Detect which cell encompasses the target text, then output its (X, Y) center coordinate. 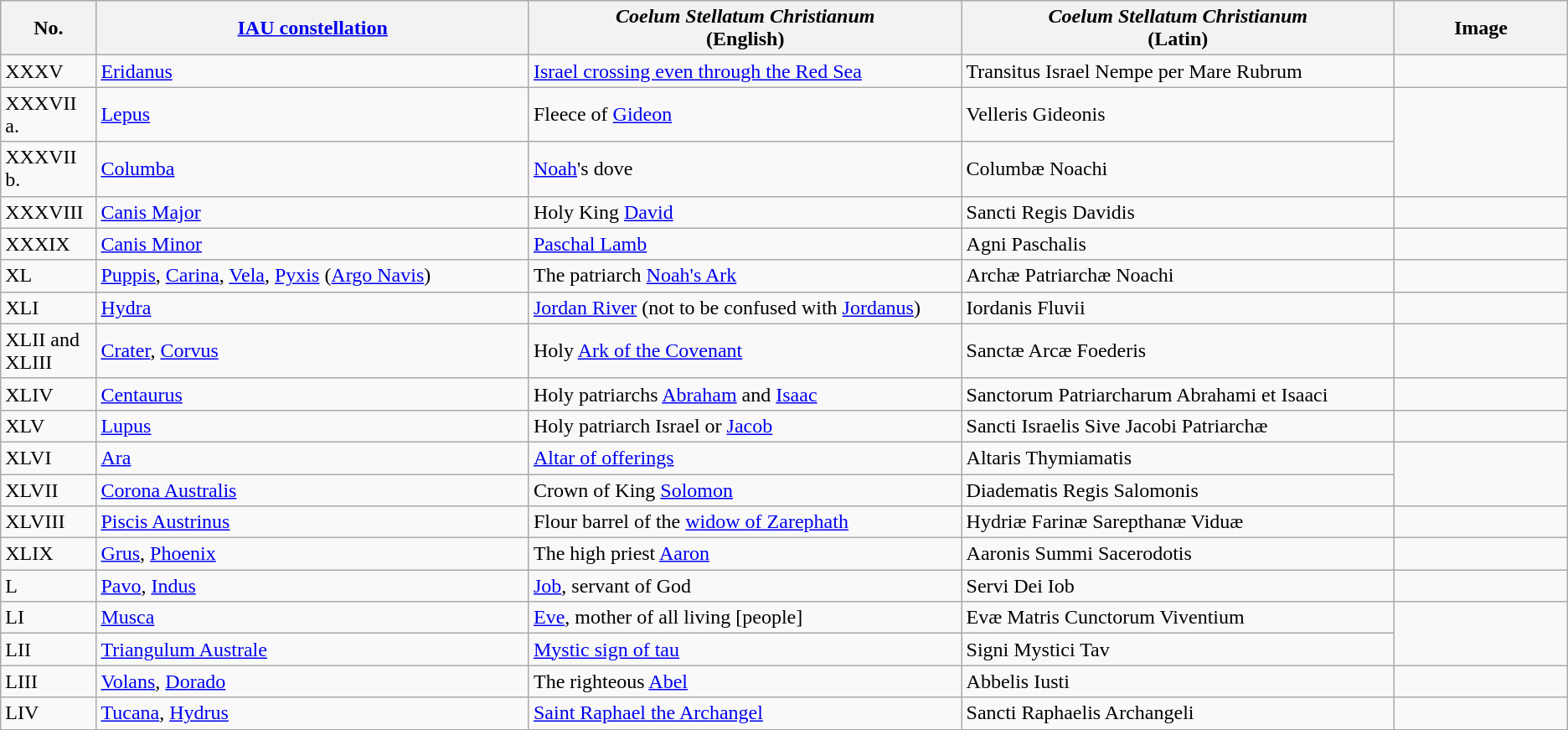
Triangulum Australe (313, 650)
XL (49, 276)
XLVIII (49, 522)
Servi Dei Iob (1178, 586)
IAU constellation (313, 28)
Sanctorum Patriarcharum Abrahami et Isaaci (1178, 394)
XLII and XLIII (49, 350)
XXXVIII (49, 212)
Aaronis Summi Sacerodotis (1178, 554)
Crater, Corvus (313, 350)
Sancti Raphaelis Archangeli (1178, 713)
Archæ Patriarchæ Noachi (1178, 276)
Abbelis Iusti (1178, 681)
Piscis Austrinus (313, 522)
Sancti Regis Davidis (1178, 212)
Iordanis Fluvii (1178, 308)
Transitus Israel Nempe per Mare Rubrum (1178, 71)
Image (1481, 28)
Hydra (313, 308)
Tucana, Hydrus (313, 713)
The righteous Abel (745, 681)
LI (49, 618)
XLVII (49, 490)
Altaris Thymiamatis (1178, 458)
XLI (49, 308)
XLV (49, 426)
Eve, mother of all living [people] (745, 618)
Grus, Phoenix (313, 554)
XXXVII a. (49, 114)
Columbæ Noachi (1178, 169)
Signi Mystici Tav (1178, 650)
Columba (313, 169)
Lupus (313, 426)
Sanctæ Arcæ Foederis (1178, 350)
Eridanus (313, 71)
Israel crossing even through the Red Sea (745, 71)
Holy patriarch Israel or Jacob (745, 426)
The patriarch Noah's Ark (745, 276)
Evæ Matris Cunctorum Viventium (1178, 618)
Holy patriarchs Abraham and Isaac (745, 394)
Musca (313, 618)
Coelum Stellatum Christianum (English) (745, 28)
Job, servant of God (745, 586)
Jordan River (not to be confused with Jordanus) (745, 308)
Altar of offerings (745, 458)
Agni Paschalis (1178, 244)
L (49, 586)
Hydriæ Farinæ Sarepthanæ Viduæ (1178, 522)
Diadematis Regis Salomonis (1178, 490)
XXXIX (49, 244)
Coelum Stellatum Christianum (Latin) (1178, 28)
LIV (49, 713)
No. (49, 28)
Pavo, Indus (313, 586)
Puppis, Carina, Vela, Pyxis (Argo Navis) (313, 276)
Corona Australis (313, 490)
Fleece of Gideon (745, 114)
Lepus (313, 114)
The high priest Aaron (745, 554)
Holy Ark of the Covenant (745, 350)
Saint Raphael the Archangel (745, 713)
Crown of King Solomon (745, 490)
Velleris Gideonis (1178, 114)
Paschal Lamb (745, 244)
Canis Major (313, 212)
XLVI (49, 458)
Volans, Dorado (313, 681)
Canis Minor (313, 244)
LIII (49, 681)
XXXVII b. (49, 169)
Holy King David (745, 212)
Sancti Israelis Sive Jacobi Patriarchæ (1178, 426)
XLIX (49, 554)
LII (49, 650)
XXXV (49, 71)
Flour barrel of the widow of Zarephath (745, 522)
Centaurus (313, 394)
Ara (313, 458)
Noah's dove (745, 169)
Mystic sign of tau (745, 650)
XLIV (49, 394)
